Provide the (X, Y) coordinate of the cell's center where the given text is located.  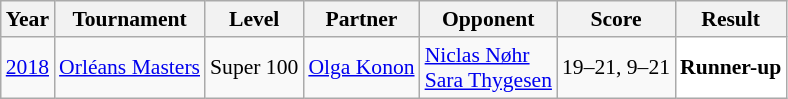
Level (254, 19)
Score (616, 19)
Opponent (488, 19)
Olga Konon (361, 68)
Partner (361, 19)
Runner-up (730, 68)
Orléans Masters (130, 68)
Super 100 (254, 68)
19–21, 9–21 (616, 68)
2018 (28, 68)
Year (28, 19)
Result (730, 19)
Tournament (130, 19)
Niclas Nøhr Sara Thygesen (488, 68)
